Provide the [x, y] coordinate of the cell's center where the given text is located.  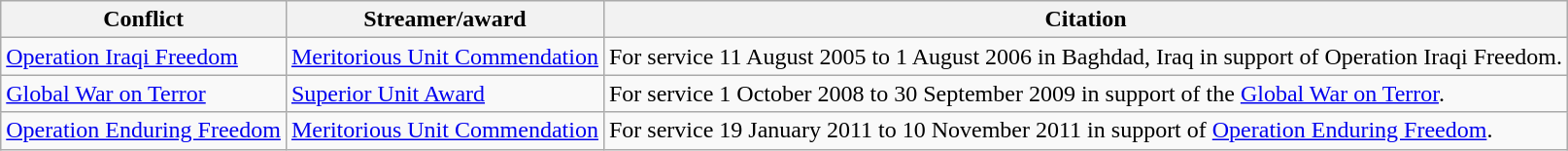
For service 1 October 2008 to 30 September 2009 in support of the Global War on Terror. [1085, 94]
Global War on Terror [144, 94]
Operation Iraqi Freedom [144, 57]
Conflict [144, 19]
Superior Unit Award [445, 94]
Streamer/award [445, 19]
Operation Enduring Freedom [144, 131]
For service 11 August 2005 to 1 August 2006 in Baghdad, Iraq in support of Operation Iraqi Freedom. [1085, 57]
For service 19 January 2011 to 10 November 2011 in support of Operation Enduring Freedom. [1085, 131]
Citation [1085, 19]
